Return (x, y) of the center of cell containing provided text 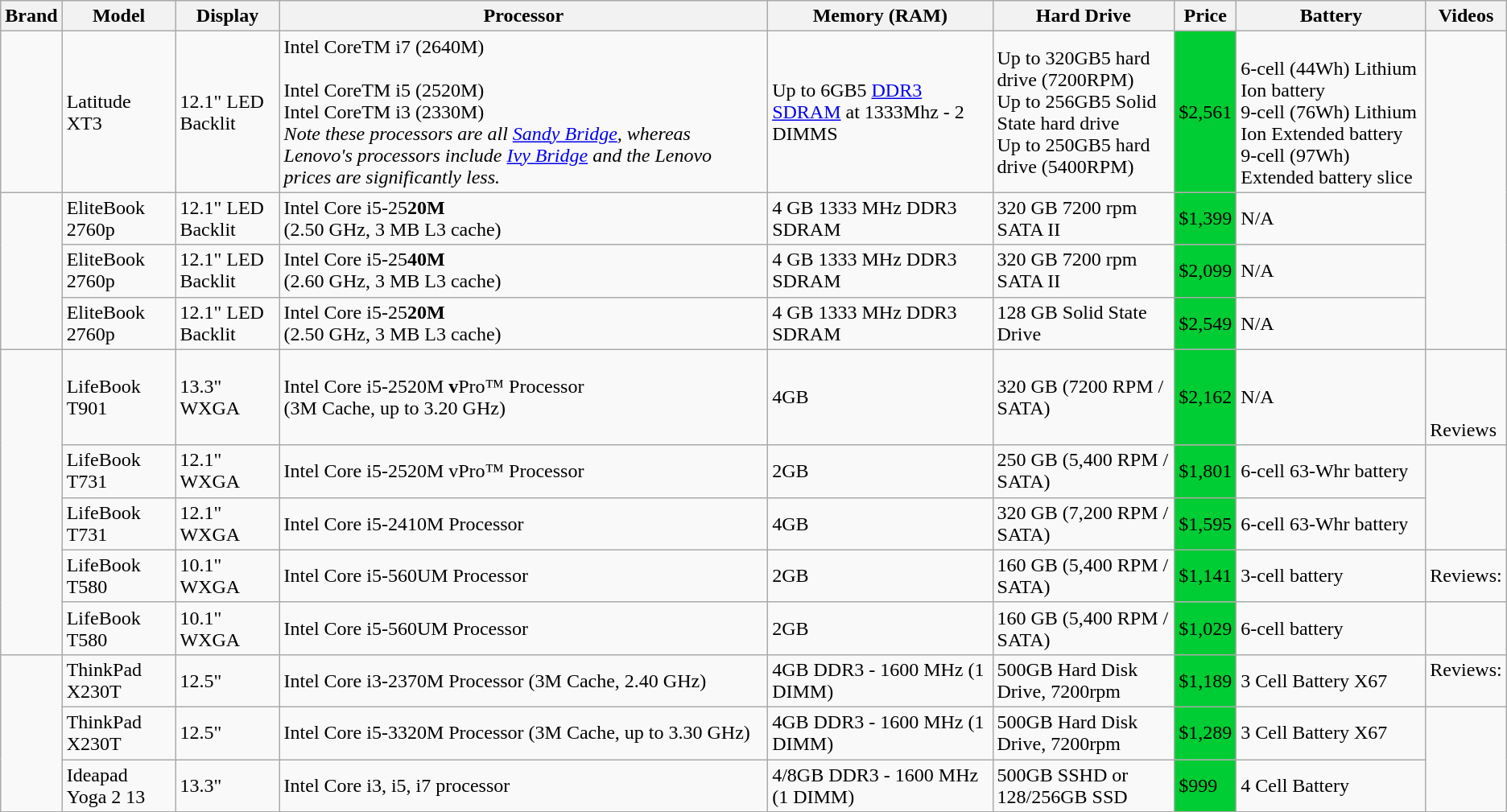
Hard Drive (1084, 16)
Intel Core i5-2520M vPro™ Processor (3M Cache, up to 3.20 GHz) (523, 398)
250 GB (5,400 RPM / SATA) (1084, 472)
$1,289 (1206, 732)
Ideapad Yoga 2 13 (119, 785)
$1,029 (1206, 628)
$1,801 (1206, 472)
$2,099 (1206, 270)
Display (227, 16)
Intel Core i5-2410M Processor (523, 523)
$999 (1206, 785)
Intel Core i3-2370M Processor (3M Cache, 2.40 GHz) (523, 681)
128 GB Solid State Drive (1084, 324)
4/8GB DDR3 - 1600 MHz (1 DIMM) (881, 785)
$1,399 (1206, 219)
Latitude XT3 (119, 112)
$1,189 (1206, 681)
3-cell battery (1332, 576)
Reviews (1466, 398)
Intel Core i5-2520M vPro™ Processor (523, 472)
Brand (31, 16)
LifeBook T901 (119, 398)
500GB SSHD or 128/256GB SSD (1084, 785)
Intel Core i5-2540M (2.60 GHz, 3 MB L3 cache) (523, 270)
Memory (RAM) (881, 16)
$1,141 (1206, 576)
Price (1206, 16)
$1,595 (1206, 523)
13.3" (227, 785)
Up to 6GB5 DDR3 SDRAM at 1333Mhz - 2 DIMMS (881, 112)
Intel Core i3, i5, i7 processor (523, 785)
6-cell (44Wh) Lithium Ion battery9-cell (76Wh) Lithium Ion Extended battery9-cell (97Wh) Extended battery slice (1332, 112)
Intel Core i5-3320M Processor (3M Cache, up to 3.30 GHz) (523, 732)
$2,549 (1206, 324)
Up to 320GB5 hard drive (7200RPM)Up to 256GB5 Solid State hard driveUp to 250GB5 hard drive (5400RPM) (1084, 112)
320 GB (7,200 RPM / SATA) (1084, 523)
4 Cell Battery (1332, 785)
6-cell battery (1332, 628)
13.3" WXGA (227, 398)
Model (119, 16)
$2,162 (1206, 398)
$2,561 (1206, 112)
Processor (523, 16)
Videos (1466, 16)
320 GB (7200 RPM / SATA) (1084, 398)
Battery (1332, 16)
